Find where the given text appears and provide that cell's center as [X, Y] coordinate. 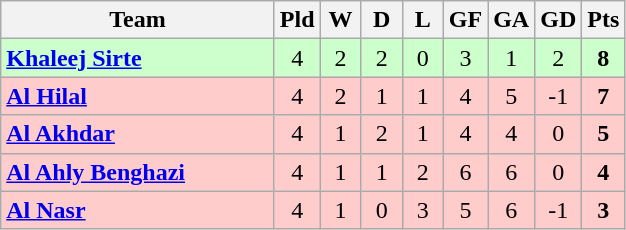
7 [604, 96]
Pts [604, 20]
Pld [297, 20]
GA [512, 20]
Al Akhdar [138, 134]
Al Ahly Benghazi [138, 172]
L [422, 20]
Al Nasr [138, 210]
GF [465, 20]
GD [558, 20]
D [382, 20]
Team [138, 20]
W [340, 20]
Al Hilal [138, 96]
8 [604, 58]
Khaleej Sirte [138, 58]
